Identify which cell holds the provided text, then report its (X, Y) central coordinate. 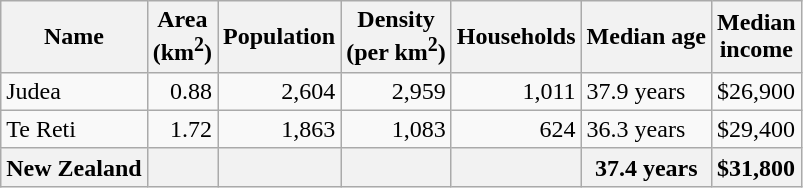
36.3 years (646, 129)
2,959 (396, 91)
$31,800 (756, 167)
1,863 (280, 129)
1.72 (182, 129)
Medianincome (756, 37)
Population (280, 37)
Judea (74, 91)
Area(km2) (182, 37)
Te Reti (74, 129)
1,083 (396, 129)
2,604 (280, 91)
$26,900 (756, 91)
37.4 years (646, 167)
$29,400 (756, 129)
0.88 (182, 91)
New Zealand (74, 167)
Name (74, 37)
37.9 years (646, 91)
Density(per km2) (396, 37)
1,011 (516, 91)
Median age (646, 37)
Households (516, 37)
624 (516, 129)
